Return [X, Y] of the center of cell containing provided text 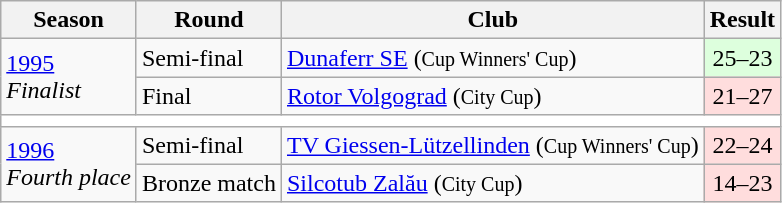
1995 Finalist [69, 77]
Round [208, 20]
TV Giessen-Lützellinden (Cup Winners' Cup) [492, 145]
Dunaferr SE (Cup Winners' Cup) [492, 58]
14–23 [742, 183]
1996Fourth place [69, 164]
Rotor Volgograd (City Cup) [492, 96]
Final [208, 96]
22–24 [742, 145]
Bronze match [208, 183]
Result [742, 20]
Silcotub Zalău (City Cup) [492, 183]
Season [69, 20]
21–27 [742, 96]
Club [492, 20]
25–23 [742, 58]
